Search for the cell housing the specified text and yield its (x, y) center coordinate. 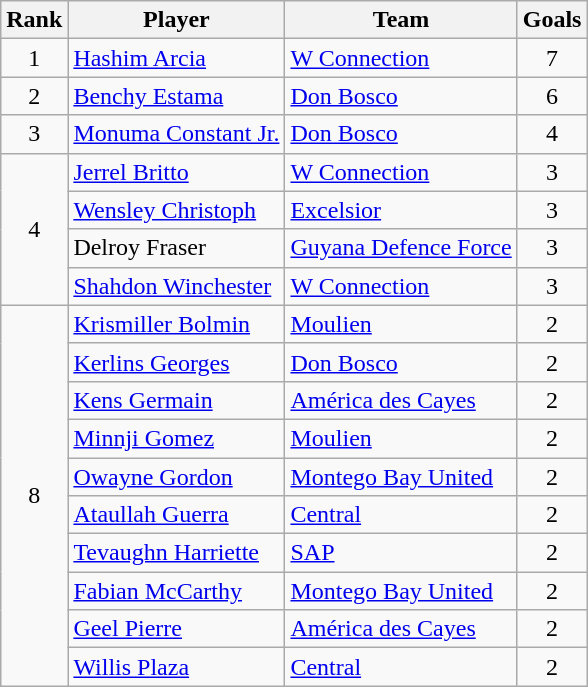
6 (552, 96)
Kens Germain (176, 400)
Minnji Gomez (176, 438)
Shahdon Winchester (176, 286)
1 (34, 58)
Willis Plaza (176, 667)
7 (552, 58)
Owayne Gordon (176, 477)
Geel Pierre (176, 629)
Excelsior (401, 210)
Hashim Arcia (176, 58)
Guyana Defence Force (401, 248)
Monuma Constant Jr. (176, 134)
Benchy Estama (176, 96)
Krismiller Bolmin (176, 324)
Rank (34, 20)
Tevaughn Harriette (176, 553)
8 (34, 496)
Wensley Christoph (176, 210)
Goals (552, 20)
Fabian McCarthy (176, 591)
SAP (401, 553)
Jerrel Britto (176, 172)
Delroy Fraser (176, 248)
Ataullah Guerra (176, 515)
Player (176, 20)
Team (401, 20)
Kerlins Georges (176, 362)
